Capture the cell that displays the provided text and extract its (x, y) central coordinate. 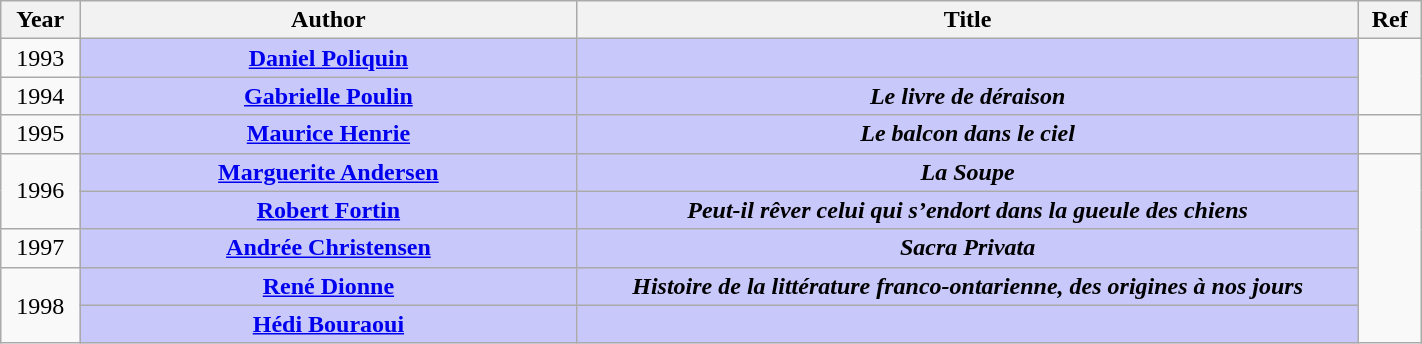
Author (328, 20)
Le livre de déraison (968, 96)
1998 (40, 305)
Gabrielle Poulin (328, 96)
Hédi Bouraoui (328, 324)
1993 (40, 58)
Year (40, 20)
Title (968, 20)
Ref (1390, 20)
1996 (40, 191)
1997 (40, 248)
La Soupe (968, 172)
Le balcon dans le ciel (968, 134)
Peut-il rêver celui qui s’endort dans la gueule des chiens (968, 210)
Robert Fortin (328, 210)
Histoire de la littérature franco-ontarienne, des origines à nos jours (968, 286)
Marguerite Andersen (328, 172)
Maurice Henrie (328, 134)
Sacra Privata (968, 248)
1994 (40, 96)
Daniel Poliquin (328, 58)
1995 (40, 134)
Andrée Christensen (328, 248)
René Dionne (328, 286)
